Detect which cell encompasses the target text, then output its (x, y) center coordinate. 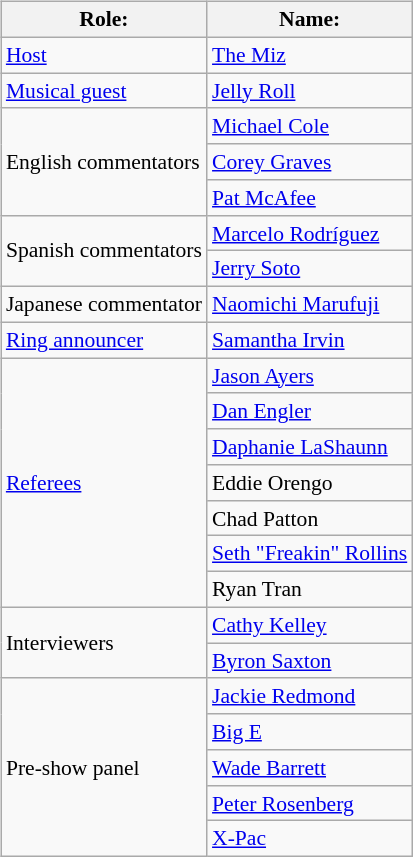
Byron Saxton (310, 661)
Japanese commentator (104, 305)
Dan Engler (310, 411)
Pat McAfee (310, 198)
Jason Ayers (310, 376)
Jelly Roll (310, 91)
Big E (310, 732)
Jerry Soto (310, 269)
Ring announcer (104, 340)
Ryan Tran (310, 590)
Role: (104, 20)
Chad Patton (310, 518)
Pre-show panel (104, 767)
Cathy Kelley (310, 625)
Corey Graves (310, 162)
Seth "Freakin" Rollins (310, 554)
Daphanie LaShaunn (310, 447)
The Miz (310, 55)
Jackie Redmond (310, 696)
Interviewers (104, 642)
Spanish commentators (104, 250)
Musical guest (104, 91)
Referees (104, 482)
X-Pac (310, 839)
Marcelo Rodríguez (310, 233)
Host (104, 55)
Name: (310, 20)
Peter Rosenberg (310, 803)
Samantha Irvin (310, 340)
Naomichi Marufuji (310, 305)
Eddie Orengo (310, 483)
English commentators (104, 162)
Wade Barrett (310, 768)
Michael Cole (310, 126)
